Identify which cell holds the provided text, then report its (x, y) central coordinate. 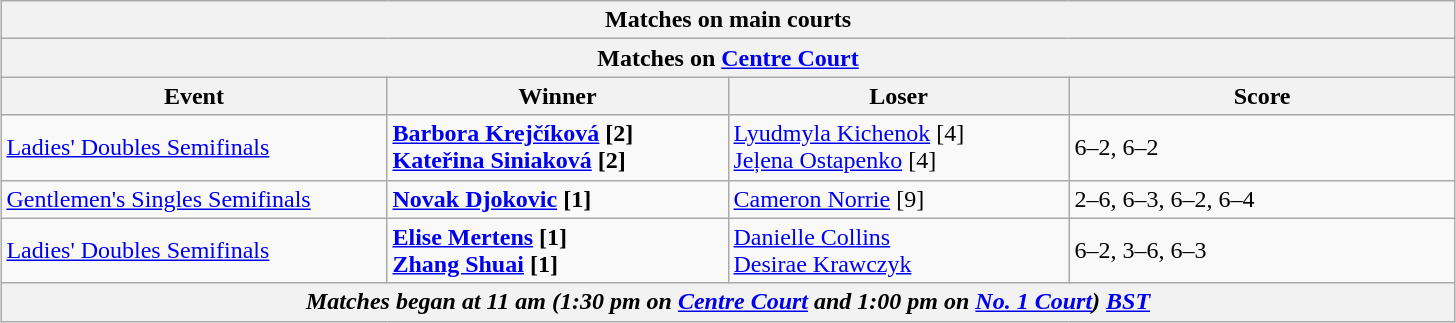
Lyudmyla Kichenok [4] Jeļena Ostapenko [4] (898, 148)
Matches on Centre Court (728, 58)
Gentlemen's Singles Semifinals (194, 199)
6–2, 3–6, 6–3 (1262, 250)
6–2, 6–2 (1262, 148)
Score (1262, 96)
Danielle Collins Desirae Krawczyk (898, 250)
Barbora Krejčíková [2] Kateřina Siniaková [2] (558, 148)
Elise Mertens [1] Zhang Shuai [1] (558, 250)
Loser (898, 96)
Novak Djokovic [1] (558, 199)
Cameron Norrie [9] (898, 199)
2–6, 6–3, 6–2, 6–4 (1262, 199)
Matches began at 11 am (1:30 pm on Centre Court and 1:00 pm on No. 1 Court) BST (728, 302)
Event (194, 96)
Winner (558, 96)
Matches on main courts (728, 20)
